Output the [x, y] coordinate of the center of the cell containing the given text.  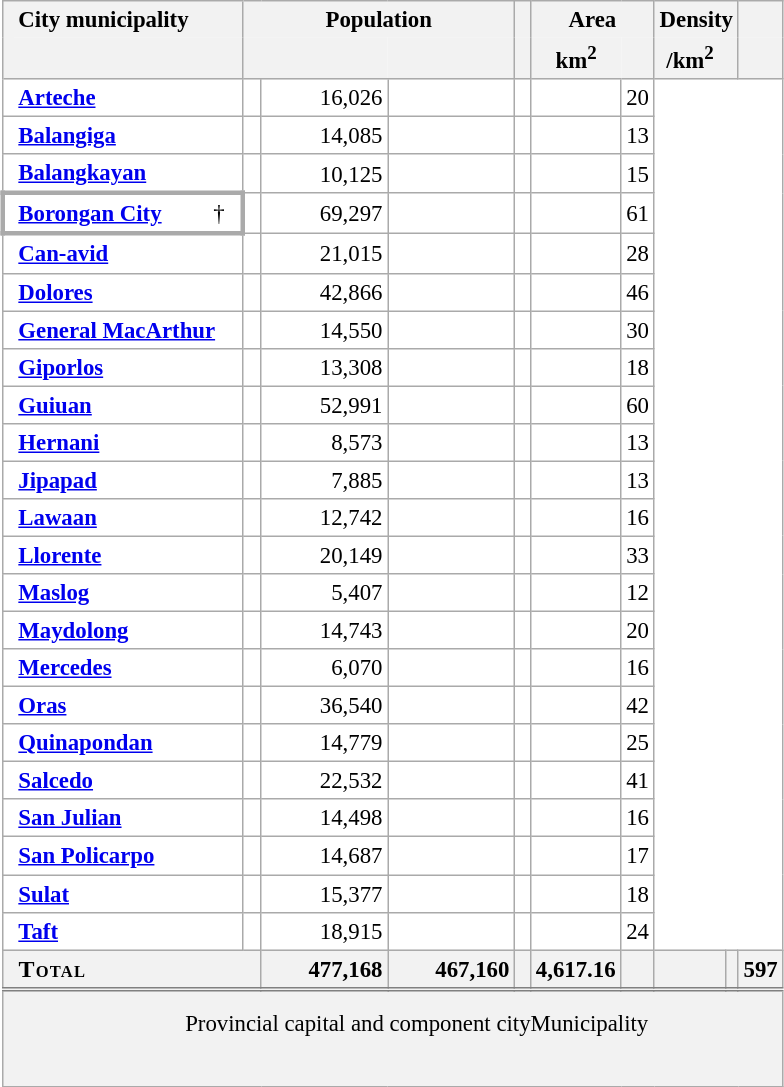
/km2 [690, 58]
42,866 [324, 292]
25 [638, 743]
San Policarpo [128, 856]
15 [638, 174]
24 [638, 931]
36,540 [324, 706]
30 [638, 330]
14,687 [324, 856]
Lawaan [128, 518]
Borongan City [100, 214]
14,779 [324, 743]
Guiuan [128, 405]
14,085 [324, 136]
467,160 [452, 970]
597 [760, 970]
42 [638, 706]
Oras [128, 706]
Balangkayan [128, 174]
Maslog [128, 593]
Arteche [128, 98]
General MacArthur [128, 330]
City municipality [128, 20]
18,915 [324, 931]
Jipapad [128, 480]
Llorente [128, 555]
Density [696, 20]
6,070 [324, 668]
15,377 [324, 893]
7,885 [324, 480]
52,991 [324, 405]
Balangiga [128, 136]
Population [379, 20]
13,308 [324, 367]
41 [638, 781]
Area [593, 20]
Salcedo [128, 781]
21,015 [324, 254]
17 [638, 856]
km2 [576, 58]
60 [638, 405]
477,168 [324, 970]
16,026 [324, 98]
33 [638, 555]
Mercedes [128, 668]
Municipality [657, 1021]
12 [638, 593]
61 [638, 214]
28 [638, 254]
Can-avid [128, 254]
20,149 [324, 555]
69,297 [324, 214]
22,532 [324, 781]
Dolores [128, 292]
Provincial capital and component city [358, 1021]
4,617.16 [576, 970]
14,743 [324, 630]
† [214, 214]
14,550 [324, 330]
Hernani [128, 442]
8,573 [324, 442]
Giporlos [128, 367]
Sulat [128, 893]
Total [138, 970]
Maydolong [128, 630]
San Julian [128, 818]
46 [638, 292]
Quinapondan [128, 743]
Taft [128, 931]
10,125 [324, 174]
5,407 [324, 593]
12,742 [324, 518]
14,498 [324, 818]
